Search for the cell housing the specified text and yield its [X, Y] center coordinate. 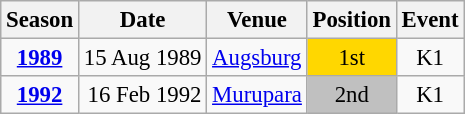
1989 [40, 58]
Augsburg [257, 58]
1st [352, 58]
1992 [40, 95]
Event [430, 20]
Date [142, 20]
15 Aug 1989 [142, 58]
Season [40, 20]
Venue [257, 20]
16 Feb 1992 [142, 95]
2nd [352, 95]
Position [352, 20]
Murupara [257, 95]
